Provide the [X, Y] coordinate of the cell's center where the given text is located.  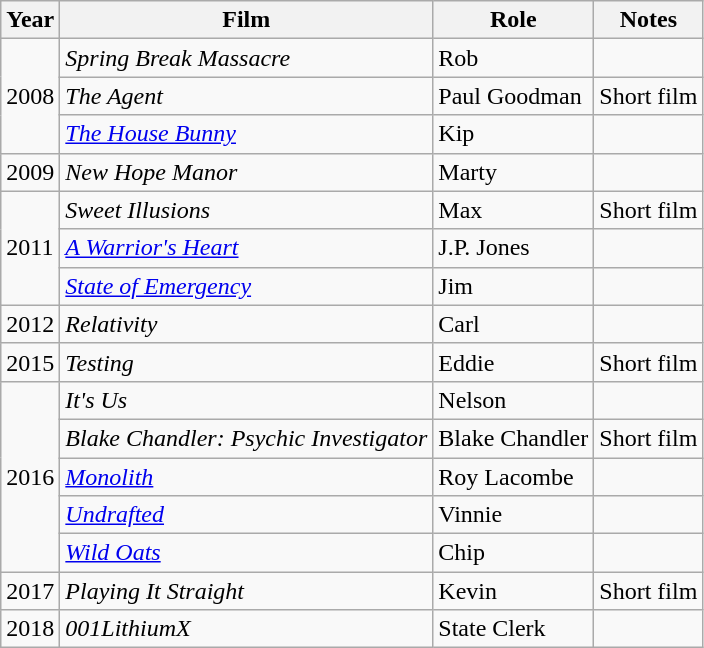
2016 [30, 476]
Kip [514, 134]
Role [514, 20]
New Hope Manor [246, 172]
Testing [246, 362]
Playing It Straight [246, 591]
State of Emergency [246, 286]
2008 [30, 96]
Undrafted [246, 515]
Relativity [246, 324]
It's Us [246, 400]
Roy Lacombe [514, 477]
Wild Oats [246, 553]
Kevin [514, 591]
Blake Chandler [514, 438]
Nelson [514, 400]
State Clerk [514, 629]
Sweet Illusions [246, 210]
A Warrior's Heart [246, 248]
Year [30, 20]
J.P. Jones [514, 248]
Jim [514, 286]
2015 [30, 362]
Carl [514, 324]
2011 [30, 248]
Chip [514, 553]
Blake Chandler: Psychic Investigator [246, 438]
Paul Goodman [514, 96]
Rob [514, 58]
2012 [30, 324]
2009 [30, 172]
Spring Break Massacre [246, 58]
Marty [514, 172]
Max [514, 210]
2018 [30, 629]
Vinnie [514, 515]
The House Bunny [246, 134]
Monolith [246, 477]
The Agent [246, 96]
001LithiumX [246, 629]
2017 [30, 591]
Film [246, 20]
Eddie [514, 362]
Notes [648, 20]
